For the text-containing cell, return its midpoint in (X, Y) coordinate format. 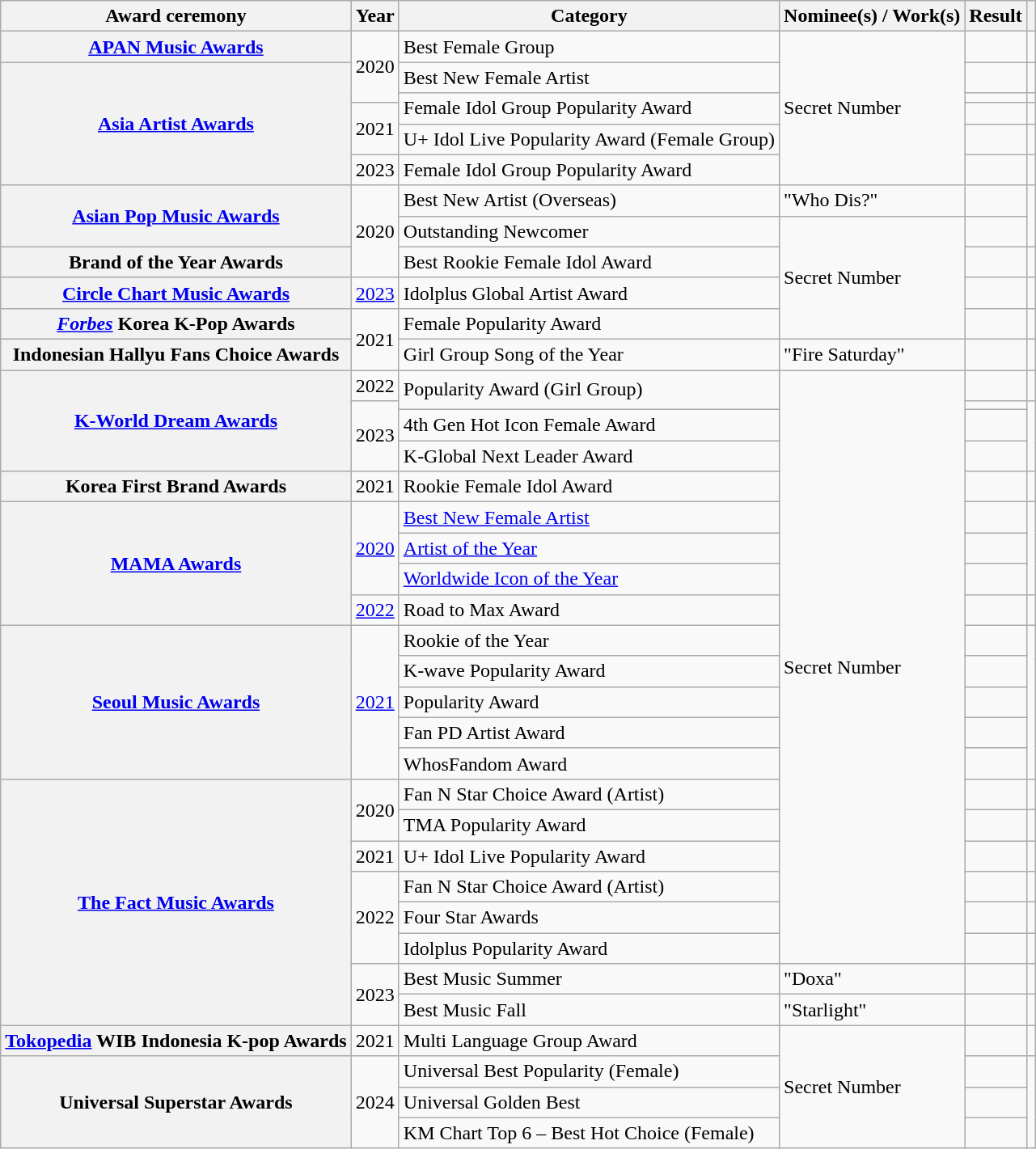
4th Gen Hot Icon Female Award (589, 425)
KM Chart Top 6 – Best Hot Choice (Female) (589, 1133)
Category (589, 16)
Artist of the Year (589, 548)
Popularity Award (Girl Group) (589, 390)
"Doxa" (872, 979)
Universal Best Popularity (Female) (589, 1071)
Year (375, 16)
Best Rookie Female Idol Award (589, 262)
Outstanding Newcomer (589, 231)
Best Music Fall (589, 1010)
Universal Golden Best (589, 1102)
Universal Superstar Awards (176, 1102)
Best Music Summer (589, 979)
Brand of the Year Awards (176, 262)
Rookie Female Idol Award (589, 487)
Seoul Music Awards (176, 702)
Circle Chart Music Awards (176, 293)
Multi Language Group Award (589, 1041)
MAMA Awards (176, 564)
Popularity Award (589, 702)
Tokopedia WIB Indonesia K-pop Awards (176, 1041)
Award ceremony (176, 16)
APAN Music Awards (176, 47)
Korea First Brand Awards (176, 487)
Four Star Awards (589, 918)
Asia Artist Awards (176, 124)
Nominee(s) / Work(s) (872, 16)
Female Popularity Award (589, 323)
U+ Idol Live Popularity Award (Female Group) (589, 139)
Indonesian Hallyu Fans Choice Awards (176, 354)
Idolplus Popularity Award (589, 948)
Worldwide Icon of the Year (589, 579)
Idolplus Global Artist Award (589, 293)
U+ Idol Live Popularity Award (589, 856)
Result (996, 16)
"Starlight" (872, 1010)
Girl Group Song of the Year (589, 354)
K-Global Next Leader Award (589, 456)
The Fact Music Awards (176, 902)
"Who Dis?" (872, 201)
"Fire Saturday" (872, 354)
Road to Max Award (589, 610)
TMA Popularity Award (589, 825)
Fan PD Artist Award (589, 733)
K-World Dream Awards (176, 420)
Rookie of the Year (589, 640)
Asian Pop Music Awards (176, 216)
Best New Artist (Overseas) (589, 201)
WhosFandom Award (589, 763)
2024 (375, 1102)
Best Female Group (589, 47)
Forbes Korea K-Pop Awards (176, 323)
K-wave Popularity Award (589, 671)
